Extract the [x, y] coordinate from the center of the cell holding the provided text.  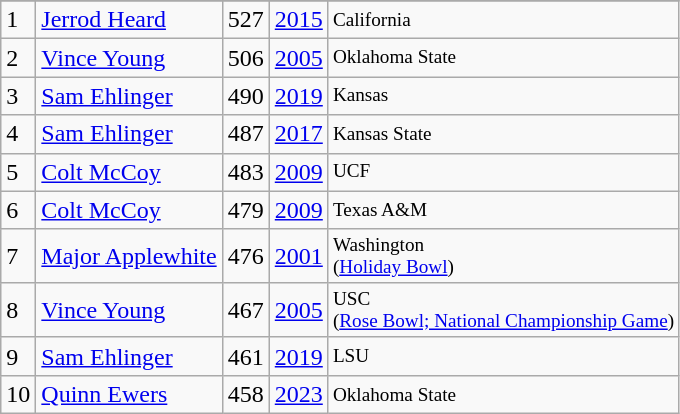
476 [246, 256]
1 [18, 20]
487 [246, 134]
UCF [503, 172]
10 [18, 394]
6 [18, 210]
4 [18, 134]
Major Applewhite [129, 256]
8 [18, 310]
Quinn Ewers [129, 394]
2017 [298, 134]
California [503, 20]
506 [246, 58]
479 [246, 210]
5 [18, 172]
USC(Rose Bowl; National Championship Game) [503, 310]
2001 [298, 256]
2 [18, 58]
490 [246, 96]
Jerrod Heard [129, 20]
2015 [298, 20]
Kansas State [503, 134]
527 [246, 20]
9 [18, 356]
483 [246, 172]
LSU [503, 356]
Washington(Holiday Bowl) [503, 256]
Texas A&M [503, 210]
458 [246, 394]
461 [246, 356]
3 [18, 96]
467 [246, 310]
7 [18, 256]
2023 [298, 394]
Kansas [503, 96]
